Identify which cell holds the provided text, then report its (x, y) central coordinate. 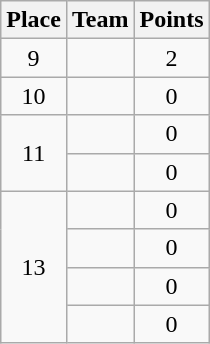
2 (172, 58)
9 (34, 58)
Place (34, 20)
11 (34, 153)
13 (34, 267)
Team (100, 20)
Points (172, 20)
10 (34, 96)
